Locate the cell with the specified text and output its (x, y) center coordinate. 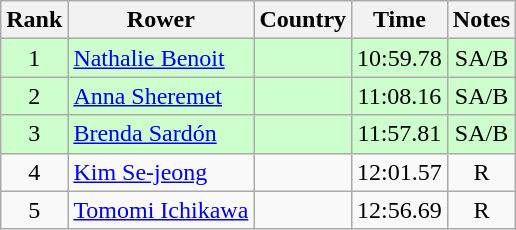
12:56.69 (400, 210)
12:01.57 (400, 172)
Time (400, 20)
Brenda Sardón (161, 134)
Tomomi Ichikawa (161, 210)
Rower (161, 20)
Country (303, 20)
3 (34, 134)
Nathalie Benoit (161, 58)
Rank (34, 20)
10:59.78 (400, 58)
11:57.81 (400, 134)
Anna Sheremet (161, 96)
1 (34, 58)
5 (34, 210)
Kim Se-jeong (161, 172)
11:08.16 (400, 96)
4 (34, 172)
Notes (481, 20)
2 (34, 96)
